Scan for the cell matching the given text and deliver its [x, y] coordinate at center. 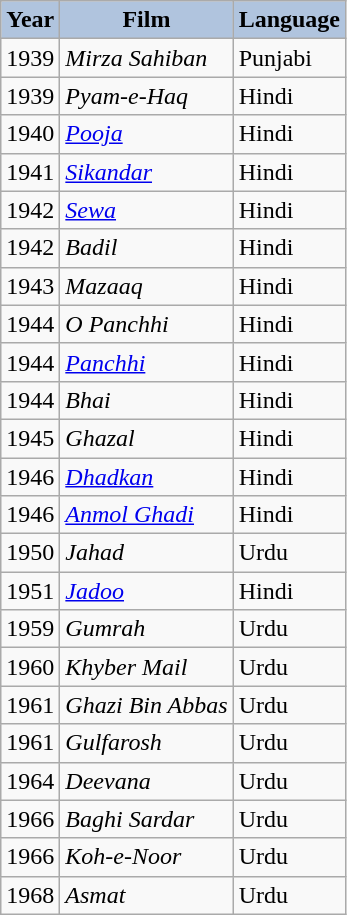
Deevana [146, 781]
Ghazal [146, 438]
Ghazi Bin Abbas [146, 705]
Gulfarosh [146, 743]
1941 [30, 172]
Sikandar [146, 172]
Jahad [146, 553]
Jadoo [146, 591]
Mazaaq [146, 286]
1960 [30, 667]
Koh-e-Noor [146, 857]
Year [30, 20]
Panchhi [146, 362]
O Panchhi [146, 324]
Mirza Sahiban [146, 58]
Badil [146, 248]
Film [146, 20]
Bhai [146, 400]
Dhadkan [146, 477]
1959 [30, 629]
Khyber Mail [146, 667]
Gumrah [146, 629]
Pyam-e-Haq [146, 96]
Asmat [146, 895]
1950 [30, 553]
Pooja [146, 134]
1940 [30, 134]
1964 [30, 781]
1951 [30, 591]
1945 [30, 438]
Language [289, 20]
Sewa [146, 210]
Baghi Sardar [146, 819]
1968 [30, 895]
1943 [30, 286]
Punjabi [289, 58]
Anmol Ghadi [146, 515]
